Scan for the cell matching the given text and deliver its [x, y] coordinate at center. 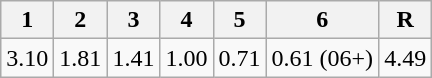
1.00 [186, 58]
0.71 [240, 58]
0.61 (06+) [322, 58]
1.81 [80, 58]
3 [134, 20]
2 [80, 20]
R [406, 20]
1.41 [134, 58]
1 [28, 20]
3.10 [28, 58]
5 [240, 20]
4 [186, 20]
4.49 [406, 58]
6 [322, 20]
